Return the (x, y) coordinate for the center point of the cell that contains the specified text.  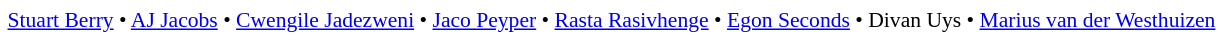
Stuart Berry • AJ Jacobs • Cwengile Jadezweni • Jaco Peyper • Rasta Rasivhenge • Egon Seconds • Divan Uys • Marius van der Westhuizen (611, 20)
